Extract the [X, Y] coordinate from the center of the cell holding the provided text.  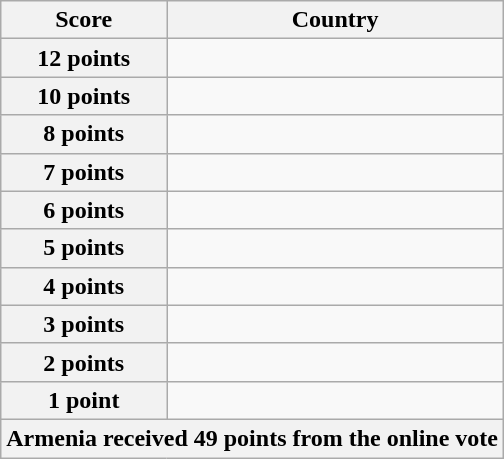
6 points [84, 210]
8 points [84, 134]
3 points [84, 324]
Country [336, 20]
5 points [84, 248]
Armenia received 49 points from the online vote [252, 438]
1 point [84, 400]
10 points [84, 96]
4 points [84, 286]
12 points [84, 58]
2 points [84, 362]
Score [84, 20]
7 points [84, 172]
